Extract the [X, Y] coordinate from the center of the cell holding the provided text.  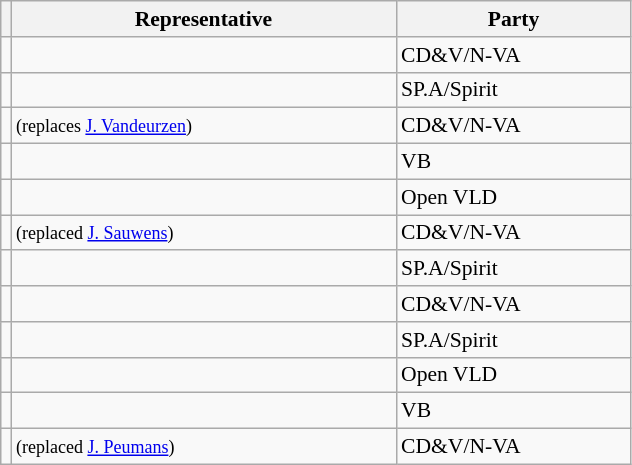
(replaced J. Sauwens) [204, 233]
Representative [204, 19]
(replaced J. Peumans) [204, 447]
Party [514, 19]
(replaces J. Vandeurzen) [204, 126]
